Provide the [X, Y] coordinate of the cell's center where the given text is located.  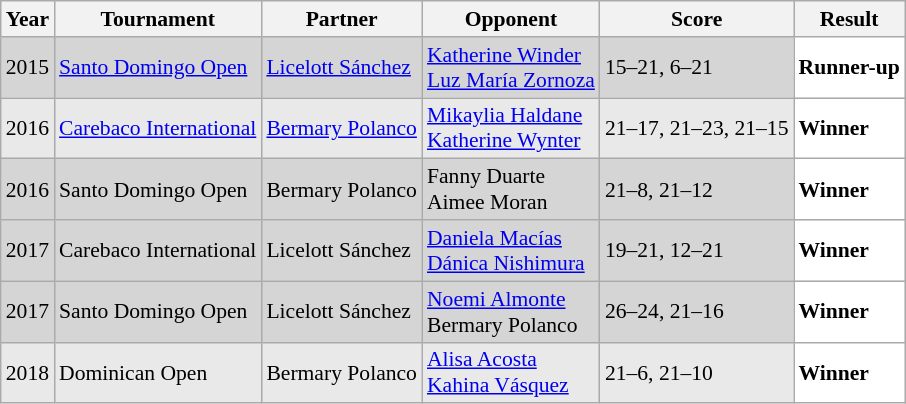
Score [697, 19]
Noemi Almonte Bermary Polanco [511, 312]
2018 [28, 372]
Partner [342, 19]
15–21, 6–21 [697, 68]
Year [28, 19]
Mikaylia Haldane Katherine Wynter [511, 128]
21–17, 21–23, 21–15 [697, 128]
19–21, 12–21 [697, 250]
21–8, 21–12 [697, 190]
Fanny Duarte Aimee Moran [511, 190]
Daniela Macías Dánica Nishimura [511, 250]
Tournament [158, 19]
Alisa Acosta Kahina Vásquez [511, 372]
Opponent [511, 19]
Result [850, 19]
26–24, 21–16 [697, 312]
Katherine Winder Luz María Zornoza [511, 68]
Dominican Open [158, 372]
2015 [28, 68]
Runner-up [850, 68]
21–6, 21–10 [697, 372]
